From the cell containing the given text, extract its center point as (x, y) coordinate. 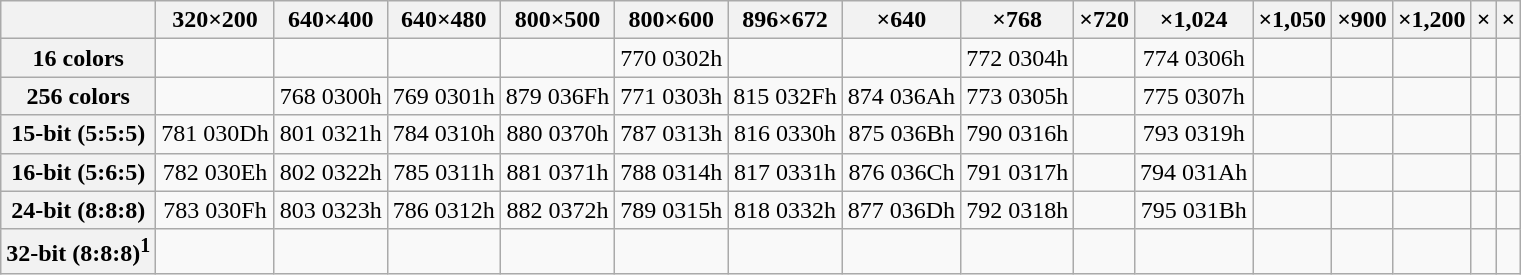
×768 (1018, 20)
775 0307h (1193, 96)
789 0315h (672, 210)
774 0306h (1193, 58)
781 030Dh (215, 134)
877 036Dh (901, 210)
784 0310h (444, 134)
640×400 (330, 20)
×1,024 (1193, 20)
×720 (1104, 20)
880 0370h (557, 134)
768 0300h (330, 96)
769 0301h (444, 96)
771 0303h (672, 96)
882 0372h (557, 210)
785 0311h (444, 172)
320×200 (215, 20)
788 0314h (672, 172)
818 0332h (785, 210)
773 0305h (1018, 96)
770 0302h (672, 58)
793 0319h (1193, 134)
876 036Ch (901, 172)
790 0316h (1018, 134)
875 036Bh (901, 134)
794 031Ah (1193, 172)
×1,050 (1292, 20)
15-bit (5:5:5) (78, 134)
783 030Fh (215, 210)
817 0331h (785, 172)
16 colors (78, 58)
772 0304h (1018, 58)
×640 (901, 20)
791 0317h (1018, 172)
881 0371h (557, 172)
792 0318h (1018, 210)
16-bit (5:6:5) (78, 172)
787 0313h (672, 134)
800×500 (557, 20)
786 0312h (444, 210)
640×480 (444, 20)
816 0330h (785, 134)
×1,200 (1432, 20)
24-bit (8:8:8) (78, 210)
896×672 (785, 20)
782 030Eh (215, 172)
32-bit (8:8:8)1 (78, 252)
256 colors (78, 96)
815 032Fh (785, 96)
801 0321h (330, 134)
803 0323h (330, 210)
802 0322h (330, 172)
×900 (1362, 20)
879 036Fh (557, 96)
800×600 (672, 20)
874 036Ah (901, 96)
795 031Bh (1193, 210)
